Identify which cell holds the provided text, then report its (x, y) central coordinate. 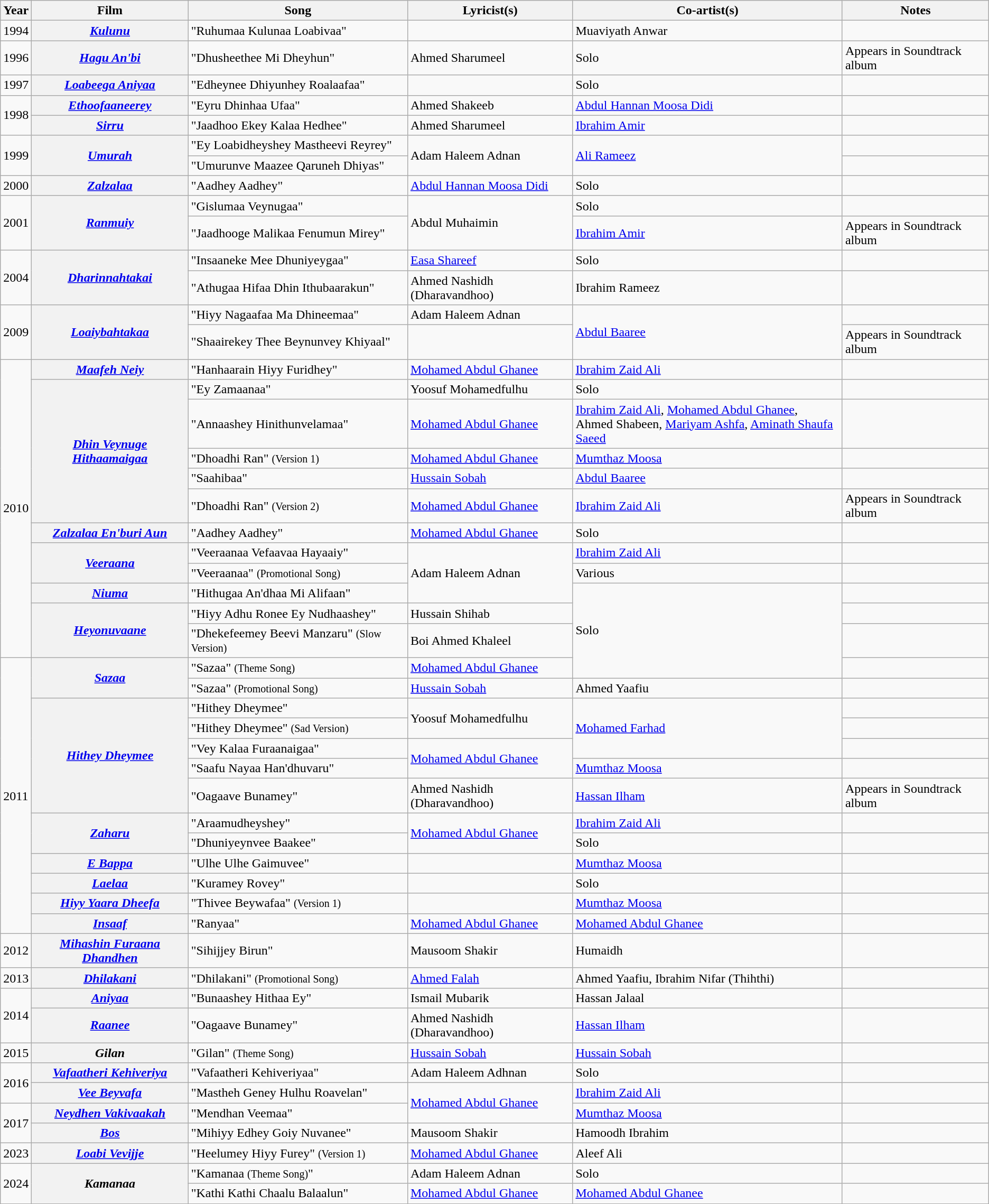
2016 (16, 1083)
"Saafu Nayaa Han'dhuvaru" (298, 768)
2014 (16, 1015)
E Bappa (110, 863)
"Hanhaarain Hiyy Furidhey" (298, 369)
Zalzalaa En'buri Aun (110, 533)
Niuma (110, 593)
"Dhoadhi Ran" (Version 2) (298, 505)
Umurah (110, 155)
1997 (16, 85)
"Vey Kalaa Furaanaigaa" (298, 748)
Abdul Muhaimin (490, 223)
2015 (16, 1052)
"Vafaatheri Kehiveriyaa" (298, 1073)
2010 (16, 508)
"Ulhe Ulhe Gaimuvee" (298, 863)
Easa Shareef (490, 260)
"Umurunve Maazee Qaruneh Dhiyas" (298, 165)
1996 (16, 58)
"Kuramey Rovey" (298, 883)
1994 (16, 31)
Raanee (110, 1025)
"Dhoadhi Ran" (Version 1) (298, 458)
"Sihijjey Birun" (298, 950)
"Heelumey Hiyy Furey" (Version 1) (298, 1153)
Ismail Mubarik (490, 998)
"Annaashey Hinithunvelamaa" (298, 424)
Adam Haleem Adhnan (490, 1073)
Mohamed Farhad (708, 728)
"Dhuniyeynvee Baakee" (298, 843)
Dhilakani (110, 978)
"Thivee Beywafaa" (Version 1) (298, 903)
"Kathi Kathi Chaalu Balaalun" (298, 1193)
Ibrahim Rameez (708, 288)
Notes (915, 11)
"Shaairekey Thee Beynunvey Khiyaal" (298, 342)
Vee Beyvafa (110, 1093)
Boi Ahmed Khaleel (490, 641)
"Edheynee Dhiyunhey Roalaafaa" (298, 85)
2009 (16, 332)
"Hithugaa An'dhaa Mi Alifaan" (298, 593)
Hithey Dheymee (110, 756)
"Ruhumaa Kulunaa Loabivaa" (298, 31)
Maafeh Neiy (110, 369)
1998 (16, 115)
Year (16, 11)
Aniyaa (110, 998)
Hamoodh Ibrahim (708, 1133)
"Saahibaa" (298, 478)
2024 (16, 1183)
Ethoofaaneerey (110, 105)
2012 (16, 950)
"Ey Loabidheyshey Mastheevi Reyrey" (298, 145)
"Sazaa" (Promotional Song) (298, 688)
Hussain Shihab (490, 613)
Loabeega Aniyaa (110, 85)
Zaharu (110, 833)
"Hithey Dheymee" (298, 708)
"Ranyaa" (298, 923)
Hagu An'bi (110, 58)
Dharinnahtakai (110, 277)
2011 (16, 795)
"Jaadhooge Malikaa Fenumun Mirey" (298, 233)
1999 (16, 155)
Humaidh (708, 950)
"Kamanaa (Theme Song)" (298, 1173)
"Jaadhoo Ekey Kalaa Hedhee" (298, 125)
Ibrahim Zaid Ali, Mohamed Abdul Ghanee,Ahmed Shabeen, Mariyam Ashfa, Aminath Shaufa Saeed (708, 424)
"Hiyy Nagaafaa Ma Dhineemaa" (298, 315)
Aleef Ali (708, 1153)
"Dhusheethee Mi Dheyhun" (298, 58)
Mihashin Furaana Dhandhen (110, 950)
"Eyru Dhinhaa Ufaa" (298, 105)
Vafaatheri Kehiveriya (110, 1073)
Film (110, 11)
Ali Rameez (708, 155)
2004 (16, 277)
Various (708, 573)
Ahmed Falah (490, 978)
"Mendhan Veemaa" (298, 1113)
2000 (16, 186)
2001 (16, 223)
Ahmed Shakeeb (490, 105)
"Hiyy Adhu Ronee Ey Nudhaashey" (298, 613)
"Araamudheyshey" (298, 823)
Laelaa (110, 883)
"Ey Zamaanaa" (298, 390)
Sirru (110, 125)
"Dhekefeemey Beevi Manzaru" (Slow Version) (298, 641)
"Mastheh Geney Hulhu Roavelan" (298, 1093)
2023 (16, 1153)
Song (298, 11)
Zalzalaa (110, 186)
Dhin Veynuge Hithaamaigaa (110, 451)
"Gilan" (Theme Song) (298, 1052)
"Dhilakani" (Promotional Song) (298, 978)
Insaaf (110, 923)
Bos (110, 1133)
Muaviyath Anwar (708, 31)
Hiyy Yaara Dheefa (110, 903)
Kulunu (110, 31)
"Hithey Dheymee" (Sad Version) (298, 728)
Co-artist(s) (708, 11)
"Veeraanaa" (Promotional Song) (298, 573)
"Athugaa Hifaa Dhin Ithubaarakun" (298, 288)
"Mihiyy Edhey Goiy Nuvanee" (298, 1133)
Gilan (110, 1052)
2017 (16, 1123)
"Bunaashey Hithaa Ey" (298, 998)
Hassan Jalaal (708, 998)
Ranmuiy (110, 223)
Loaiybahtakaa (110, 332)
Heyonuvaane (110, 630)
Sazaa (110, 678)
2013 (16, 978)
Ahmed Yaafiu (708, 688)
"Veeraanaa Vefaavaa Hayaaiy" (298, 553)
"Sazaa" (Theme Song) (298, 668)
Neydhen Vakivaakah (110, 1113)
"Gislumaa Veynugaa" (298, 206)
Lyricist(s) (490, 11)
Ahmed Yaafiu, Ibrahim Nifar (Thihthi) (708, 978)
Loabi Vevijje (110, 1153)
Veeraana (110, 563)
Kamanaa (110, 1183)
"Insaaneke Mee Dhuniyeygaa" (298, 260)
